From the cell containing the given text, extract its center point as (x, y) coordinate. 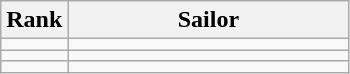
Sailor (208, 20)
Rank (34, 20)
